Extract the [X, Y] coordinate from the center of the cell holding the provided text.  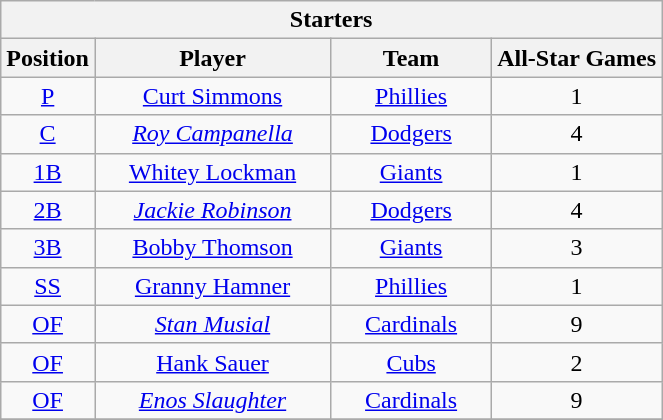
2 [577, 362]
P [48, 96]
Jackie Robinson [212, 210]
Enos Slaughter [212, 400]
All-Star Games [577, 58]
Player [212, 58]
Bobby Thomson [212, 248]
2B [48, 210]
3 [577, 248]
Roy Campanella [212, 134]
1B [48, 172]
3B [48, 248]
Team [412, 58]
Cubs [412, 362]
Whitey Lockman [212, 172]
Position [48, 58]
C [48, 134]
SS [48, 286]
Stan Musial [212, 324]
Hank Sauer [212, 362]
Granny Hamner [212, 286]
Starters [332, 20]
Curt Simmons [212, 96]
